Scan for the cell matching the given text and deliver its (X, Y) coordinate at center. 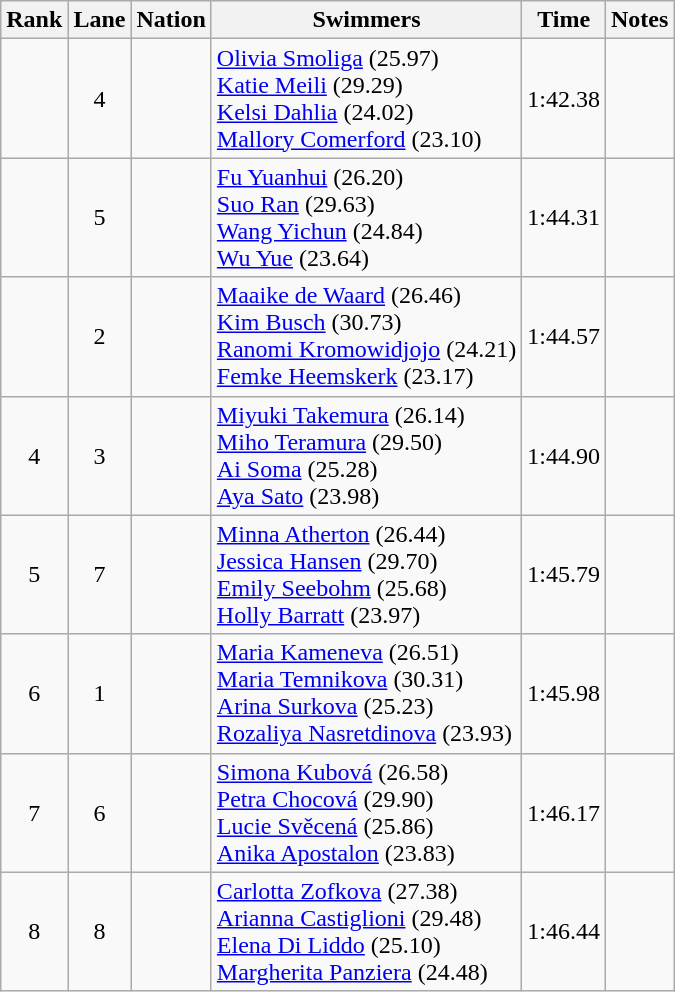
Notes (639, 20)
Lane (100, 20)
1:45.79 (564, 574)
1:44.57 (564, 336)
3 (100, 456)
Carlotta Zofkova (27.38)Arianna Castiglioni (29.48)Elena Di Liddo (25.10)Margherita Panziera (24.48) (366, 932)
1 (100, 694)
Maria Kameneva (26.51)Maria Temnikova (30.31)Arina Surkova (25.23)Rozaliya Nasretdinova (23.93) (366, 694)
Rank (34, 20)
1:44.90 (564, 456)
Olivia Smoliga (25.97)Katie Meili (29.29)Kelsi Dahlia (24.02)Mallory Comerford (23.10) (366, 98)
Fu Yuanhui (26.20)Suo Ran (29.63)Wang Yichun (24.84)Wu Yue (23.64) (366, 218)
Maaike de Waard (26.46)Kim Busch (30.73)Ranomi Kromowidjojo (24.21)Femke Heemskerk (23.17) (366, 336)
1:42.38 (564, 98)
1:46.44 (564, 932)
Minna Atherton (26.44)Jessica Hansen (29.70)Emily Seebohm (25.68)Holly Barratt (23.97) (366, 574)
Time (564, 20)
Swimmers (366, 20)
Nation (171, 20)
2 (100, 336)
Miyuki Takemura (26.14)Miho Teramura (29.50)Ai Soma (25.28)Aya Sato (23.98) (366, 456)
1:46.17 (564, 812)
1:45.98 (564, 694)
1:44.31 (564, 218)
Simona Kubová (26.58)Petra Chocová (29.90)Lucie Svěcená (25.86)Anika Apostalon (23.83) (366, 812)
